For the text-containing cell, return its midpoint in (x, y) coordinate format. 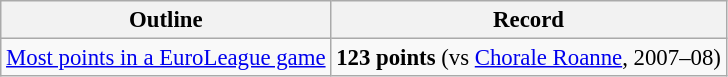
Outline (166, 20)
Most points in a EuroLeague game (166, 58)
Record (528, 20)
123 points (vs Chorale Roanne, 2007–08) (528, 58)
